Identify which cell holds the provided text, then report its (X, Y) central coordinate. 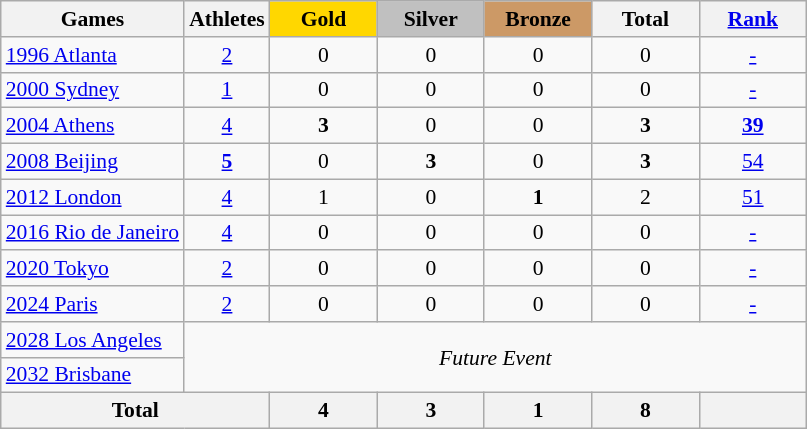
Bronze (538, 19)
Gold (324, 19)
54 (752, 162)
Games (92, 19)
2004 Athens (92, 126)
2012 London (92, 197)
2028 Los Angeles (92, 340)
2000 Sydney (92, 90)
2032 Brisbane (92, 375)
2016 Rio de Janeiro (92, 233)
5 (227, 162)
2024 Paris (92, 304)
1996 Atlanta (92, 55)
8 (646, 411)
Rank (752, 19)
2020 Tokyo (92, 269)
51 (752, 197)
Future Event (495, 358)
Athletes (227, 19)
Silver (430, 19)
39 (752, 126)
2008 Beijing (92, 162)
